For the text-containing cell, return its midpoint in [x, y] coordinate format. 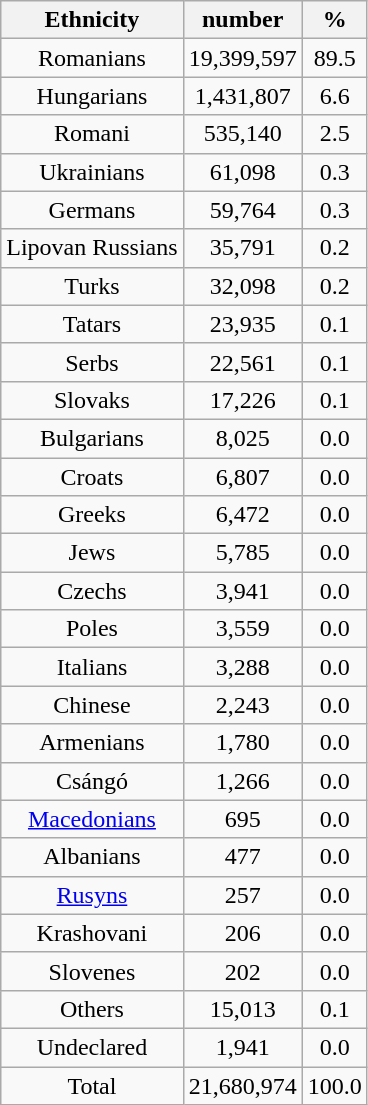
59,764 [242, 210]
477 [242, 857]
Undeclared [92, 1047]
35,791 [242, 248]
number [242, 20]
Rusyns [92, 895]
Poles [92, 629]
Slovenes [92, 971]
Romanians [92, 58]
3,941 [242, 591]
Krashovani [92, 933]
Hungarians [92, 96]
61,098 [242, 172]
6,472 [242, 515]
100.0 [334, 1085]
3,559 [242, 629]
Others [92, 1009]
Lipovan Russians [92, 248]
1,266 [242, 781]
1,780 [242, 743]
257 [242, 895]
Jews [92, 553]
Turks [92, 286]
1,431,807 [242, 96]
Bulgarians [92, 438]
Romani [92, 134]
Italians [92, 667]
17,226 [242, 400]
89.5 [334, 58]
Chinese [92, 705]
32,098 [242, 286]
2,243 [242, 705]
% [334, 20]
Macedonians [92, 819]
6,807 [242, 477]
15,013 [242, 1009]
Germans [92, 210]
695 [242, 819]
23,935 [242, 324]
202 [242, 971]
Greeks [92, 515]
Czechs [92, 591]
Csángó [92, 781]
Total [92, 1085]
535,140 [242, 134]
Slovaks [92, 400]
Ethnicity [92, 20]
Armenians [92, 743]
3,288 [242, 667]
8,025 [242, 438]
Tatars [92, 324]
1,941 [242, 1047]
Croats [92, 477]
22,561 [242, 362]
19,399,597 [242, 58]
Ukrainians [92, 172]
206 [242, 933]
Albanians [92, 857]
Serbs [92, 362]
21,680,974 [242, 1085]
6.6 [334, 96]
2.5 [334, 134]
5,785 [242, 553]
